Scan for the cell matching the given text and deliver its [x, y] coordinate at center. 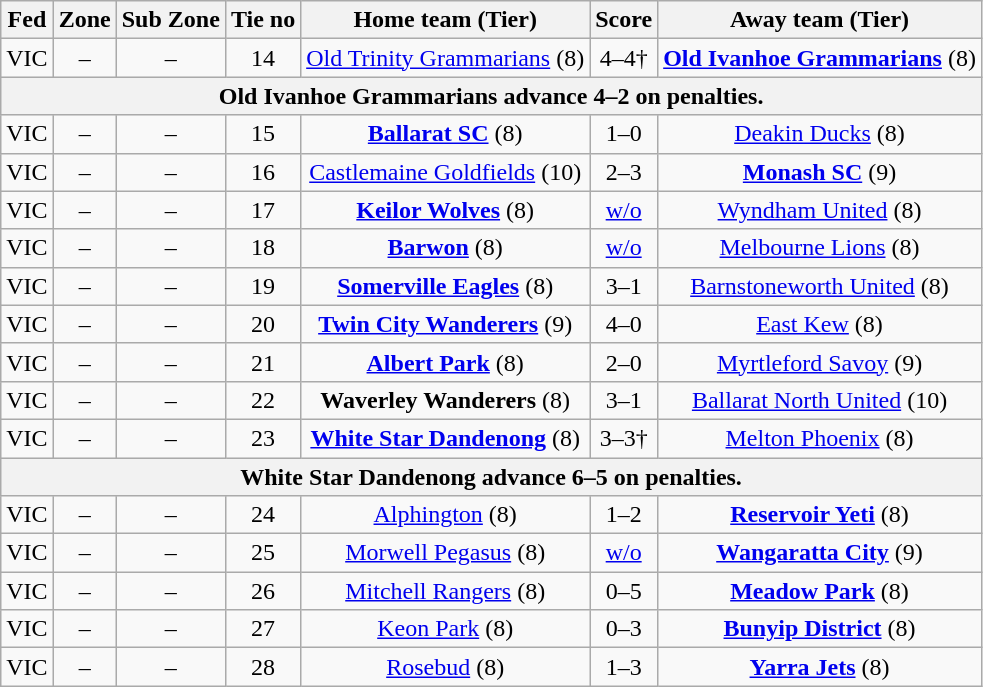
Albert Park (8) [446, 362]
19 [262, 286]
1–2 [624, 515]
Monash SC (9) [820, 172]
22 [262, 400]
Melton Phoenix (8) [820, 438]
15 [262, 134]
18 [262, 248]
Ballarat SC (8) [446, 134]
Fed [27, 20]
2–3 [624, 172]
Wyndham United (8) [820, 210]
Ballarat North United (10) [820, 400]
Waverley Wanderers (8) [446, 400]
4–4† [624, 58]
Home team (Tier) [446, 20]
20 [262, 324]
0–5 [624, 591]
27 [262, 629]
21 [262, 362]
Castlemaine Goldfields (10) [446, 172]
White Star Dandenong advance 6–5 on penalties. [492, 477]
White Star Dandenong (8) [446, 438]
2–0 [624, 362]
Keon Park (8) [446, 629]
23 [262, 438]
Alphington (8) [446, 515]
Mitchell Rangers (8) [446, 591]
Morwell Pegasus (8) [446, 553]
Old Ivanhoe Grammarians advance 4–2 on penalties. [492, 96]
1–3 [624, 667]
East Kew (8) [820, 324]
Keilor Wolves (8) [446, 210]
16 [262, 172]
1–0 [624, 134]
Bunyip District (8) [820, 629]
Yarra Jets (8) [820, 667]
0–3 [624, 629]
3–3† [624, 438]
Meadow Park (8) [820, 591]
Old Trinity Grammarians (8) [446, 58]
Tie no [262, 20]
Sub Zone [170, 20]
Barwon (8) [446, 248]
Melbourne Lions (8) [820, 248]
Rosebud (8) [446, 667]
Deakin Ducks (8) [820, 134]
Twin City Wanderers (9) [446, 324]
Barnstoneworth United (8) [820, 286]
25 [262, 553]
Away team (Tier) [820, 20]
Somerville Eagles (8) [446, 286]
28 [262, 667]
Myrtleford Savoy (9) [820, 362]
14 [262, 58]
Zone [84, 20]
17 [262, 210]
Score [624, 20]
Old Ivanhoe Grammarians (8) [820, 58]
Wangaratta City (9) [820, 553]
4–0 [624, 324]
Reservoir Yeti (8) [820, 515]
24 [262, 515]
26 [262, 591]
